Capture the cell that displays the provided text and extract its (X, Y) central coordinate. 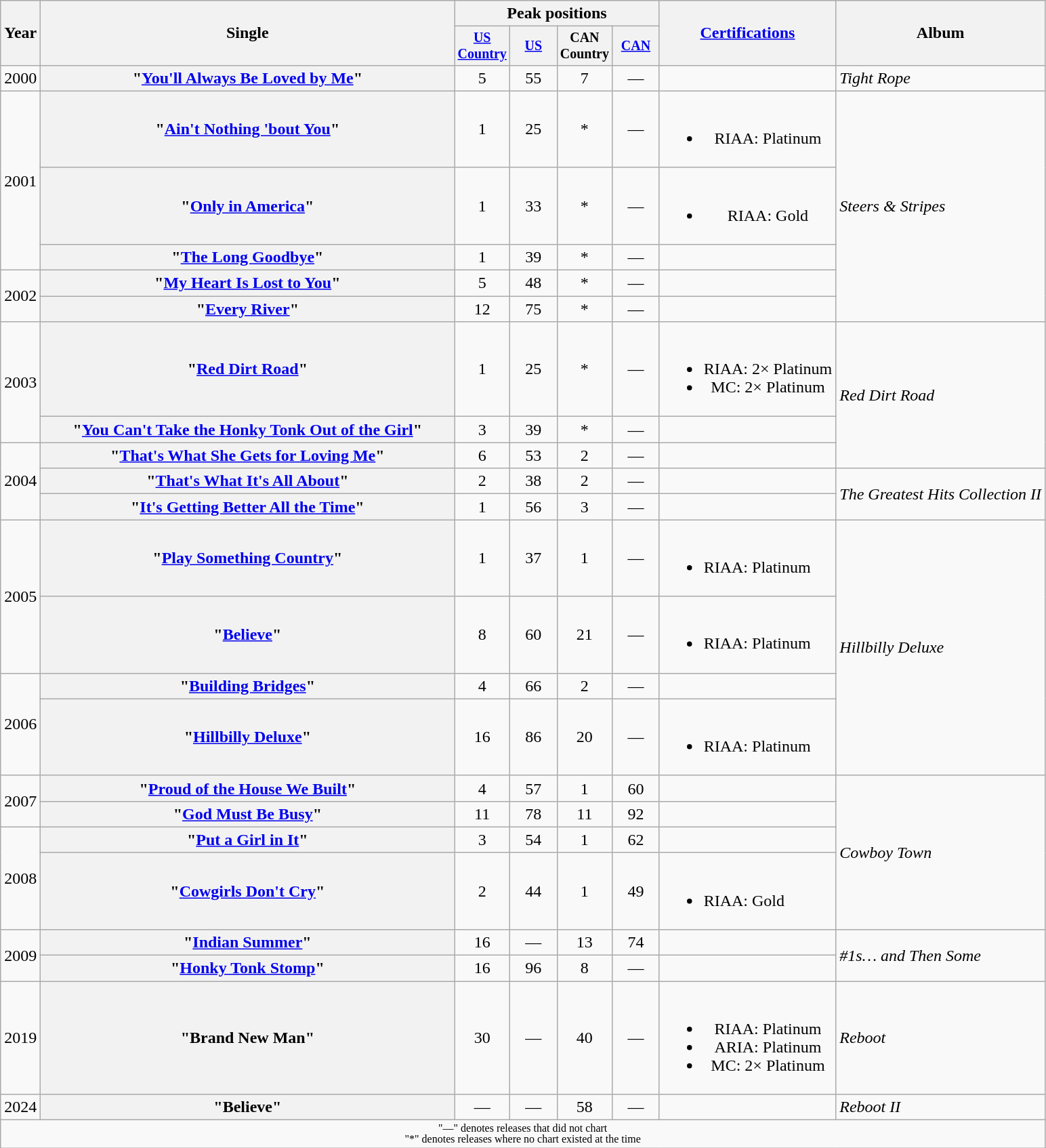
2003 (20, 382)
"Cowgirls Don't Cry" (248, 890)
CAN (635, 46)
Red Dirt Road (940, 395)
2000 (20, 78)
Hillbilly Deluxe (940, 648)
"Ain't Nothing 'bout You" (248, 129)
44 (534, 890)
13 (585, 942)
75 (534, 309)
Reboot II (940, 1107)
Single (248, 33)
"The Long Goodbye" (248, 257)
Year (20, 33)
Cowboy Town (940, 853)
"God Must Be Busy" (248, 814)
US (534, 46)
21 (585, 634)
CAN Country (585, 46)
"Proud of the House We Built" (248, 788)
"Red Dirt Road" (248, 369)
"You'll Always Be Loved by Me" (248, 78)
96 (534, 968)
57 (534, 788)
58 (585, 1107)
Tight Rope (940, 78)
Album (940, 33)
2009 (20, 955)
Certifications (748, 33)
62 (635, 840)
"Honky Tonk Stomp" (248, 968)
2006 (20, 724)
"My Heart Is Lost to You" (248, 283)
"That's What It's All About" (248, 481)
78 (534, 814)
"—" denotes releases that did not chart"*" denotes releases where no chart existed at the time (523, 1134)
The Greatest Hits Collection II (940, 494)
48 (534, 283)
54 (534, 840)
12 (482, 309)
2019 (20, 1038)
20 (585, 737)
2008 (20, 878)
"Put a Girl in It" (248, 840)
92 (635, 814)
Reboot (940, 1038)
2004 (20, 481)
53 (534, 455)
"Only in America" (248, 206)
Peak positions (557, 14)
2002 (20, 296)
6 (482, 455)
"Every River" (248, 309)
"That's What She Gets for Loving Me" (248, 455)
#1s… and Then Some (940, 955)
2005 (20, 596)
66 (534, 686)
86 (534, 737)
74 (635, 942)
2001 (20, 180)
"Brand New Man" (248, 1038)
RIAA: PlatinumARIA: PlatinumMC: 2× Platinum (748, 1038)
US Country (482, 46)
55 (534, 78)
"Indian Summer" (248, 942)
Steers & Stripes (940, 206)
30 (482, 1038)
"You Can't Take the Honky Tonk Out of the Girl" (248, 430)
2007 (20, 801)
2024 (20, 1107)
RIAA: 2× PlatinumMC: 2× Platinum (748, 369)
56 (534, 507)
33 (534, 206)
40 (585, 1038)
38 (534, 481)
"It's Getting Better All the Time" (248, 507)
7 (585, 78)
"Building Bridges" (248, 686)
37 (534, 558)
"Play Something Country" (248, 558)
"Hillbilly Deluxe" (248, 737)
49 (635, 890)
